For the text-containing cell, return its midpoint in (X, Y) coordinate format. 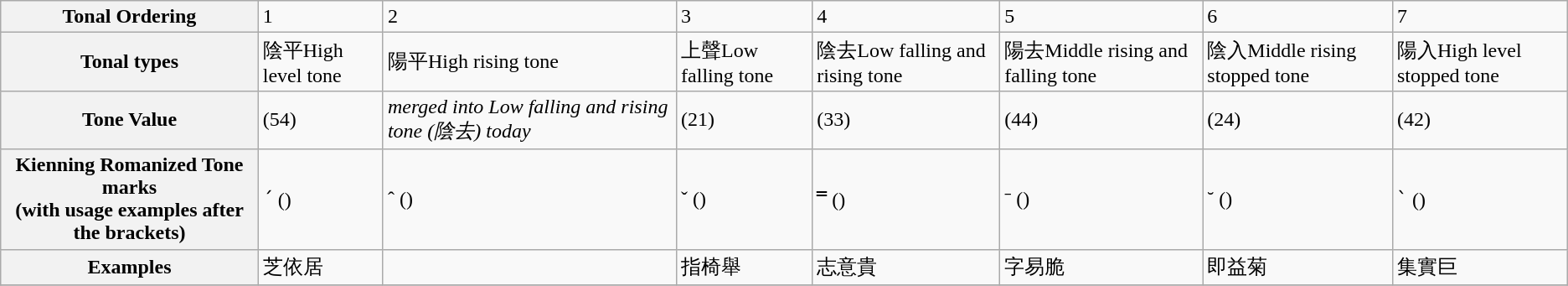
指椅舉 (745, 267)
3 (745, 17)
(21) (745, 120)
(24) (1298, 120)
Tonal types (129, 62)
(42) (1479, 120)
即益菊 (1298, 267)
Tonal Ordering (129, 17)
5 (1101, 17)
(44) (1101, 120)
字易脆 (1101, 267)
上聲Low falling tone (745, 62)
ˆ () (529, 200)
6 (1298, 17)
(54) (320, 120)
4 (906, 17)
陰平High level tone (320, 62)
̿ () (906, 200)
7 (1479, 17)
ˋ () (1479, 200)
陽平High rising tone (529, 62)
1 (320, 17)
志意貴 (906, 267)
陽入High level stopped tone (1479, 62)
集實巨 (1479, 267)
(33) (906, 120)
2 (529, 17)
Tone Value (129, 120)
˘ () (1298, 200)
陰去Low falling and rising tone (906, 62)
ˉ () (1101, 200)
陰入Middle rising stopped tone (1298, 62)
ˇ () (745, 200)
陽去Middle rising and falling tone (1101, 62)
Examples (129, 267)
merged into Low falling and rising tone (陰去) today (529, 120)
芝依居 (320, 267)
ˊ () (320, 200)
Kienning Romanized Tone marks(with usage examples after the brackets) (129, 200)
